Search for the cell housing the specified text and yield its [X, Y] center coordinate. 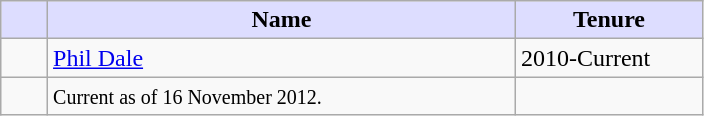
Current as of 16 November 2012. [282, 96]
Name [282, 20]
2010-Current [608, 58]
Tenure [608, 20]
Phil Dale [282, 58]
